Scan for the cell matching the given text and deliver its [X, Y] coordinate at center. 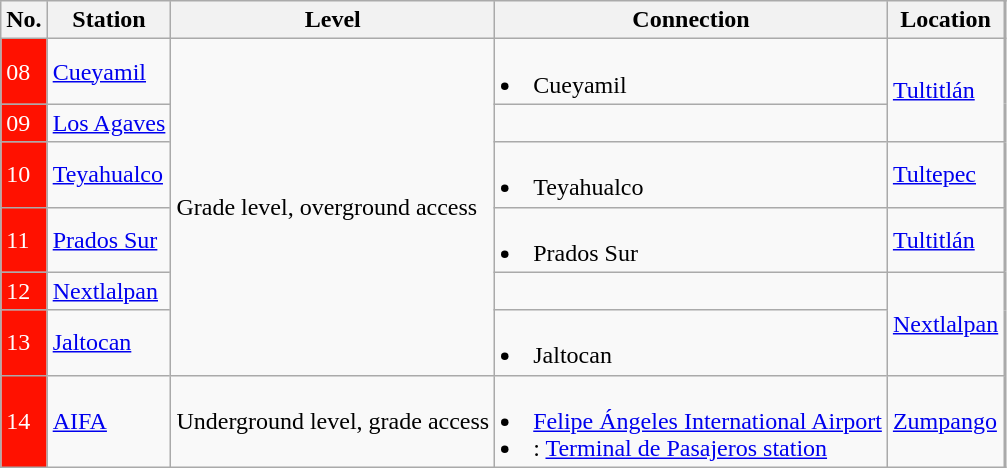
Grade level, overground access [333, 207]
Level [333, 20]
Tultepec [945, 174]
No. [24, 20]
10 [24, 174]
11 [24, 240]
12 [24, 291]
Station [109, 20]
Underground level, grade access [333, 421]
13 [24, 342]
Los Agaves [109, 123]
14 [24, 421]
08 [24, 72]
Location [945, 20]
AIFA [109, 421]
Connection [692, 20]
Felipe Ángeles International Airport : Terminal de Pasajeros station [692, 421]
09 [24, 123]
Zumpango [945, 421]
